Pinpoint the cell where the given text exists, returning its (x, y) midpoint coordinate. 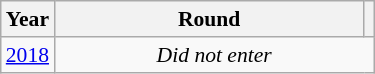
2018 (28, 55)
Year (28, 19)
Round (209, 19)
Did not enter (214, 55)
